For the text-containing cell, return its midpoint in [x, y] coordinate format. 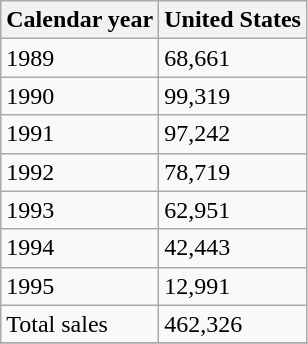
1991 [80, 134]
1993 [80, 210]
1990 [80, 96]
1989 [80, 58]
Calendar year [80, 20]
United States [233, 20]
97,242 [233, 134]
42,443 [233, 248]
1994 [80, 248]
68,661 [233, 58]
462,326 [233, 324]
1992 [80, 172]
99,319 [233, 96]
1995 [80, 286]
Total sales [80, 324]
12,991 [233, 286]
78,719 [233, 172]
62,951 [233, 210]
